Determine the [X, Y] coordinate at the center of the cell enclosing the given text.  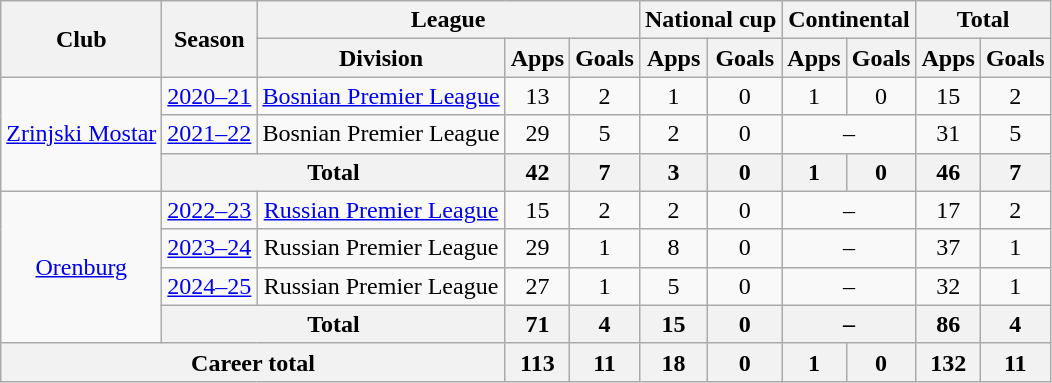
113 [537, 362]
Club [82, 39]
2023–24 [210, 248]
3 [673, 172]
Season [210, 39]
18 [673, 362]
League [448, 20]
8 [673, 248]
2022–23 [210, 210]
37 [948, 248]
132 [948, 362]
17 [948, 210]
42 [537, 172]
Career total [253, 362]
46 [948, 172]
31 [948, 134]
71 [537, 324]
Orenburg [82, 267]
Continental [849, 20]
2021–22 [210, 134]
32 [948, 286]
Zrinjski Mostar [82, 134]
13 [537, 96]
27 [537, 286]
2020–21 [210, 96]
2024–25 [210, 286]
National cup [710, 20]
86 [948, 324]
Division [381, 58]
